Provide the [X, Y] coordinate of the cell's center where the given text is located.  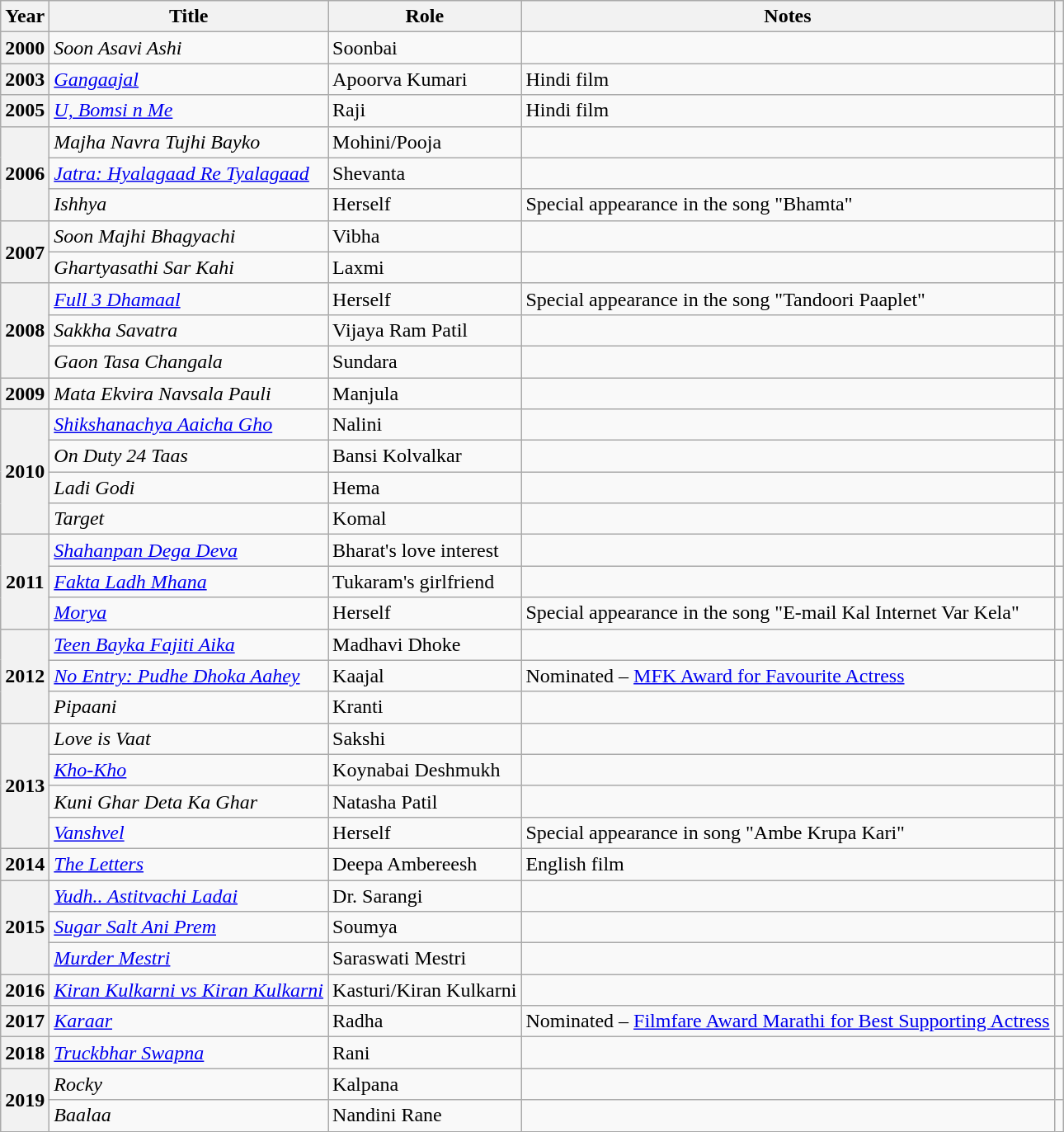
2009 [25, 394]
Kaajal [425, 676]
Kranti [425, 707]
Tukaram's girlfriend [425, 582]
Year [25, 17]
Natasha Patil [425, 801]
Role [425, 17]
Shevanta [425, 173]
Full 3 Dhamaal [189, 299]
Koynabai Deshmukh [425, 770]
Kho-Kho [189, 770]
Sakkha Savatra [189, 330]
Nalini [425, 425]
U, Bomsi n Me [189, 111]
Vijaya Ram Patil [425, 330]
2019 [25, 1100]
Special appearance in song "Ambe Krupa Kari" [788, 832]
2015 [25, 927]
2003 [25, 79]
Jatra: Hyalagaad Re Tyalagaad [189, 173]
Sakshi [425, 738]
On Duty 24 Taas [189, 456]
Mata Ekvira Navsala Pauli [189, 394]
Fakta Ladh Mhana [189, 582]
Bharat's love interest [425, 550]
Teen Bayka Fajiti Aika [189, 644]
Dr. Sarangi [425, 895]
Morya [189, 613]
Mohini/Pooja [425, 142]
2012 [25, 676]
Special appearance in the song "Bhamta" [788, 205]
Soon Asavi Ashi [189, 48]
2007 [25, 252]
Nominated – Filmfare Award Marathi for Best Supporting Actress [788, 1021]
Kuni Ghar Deta Ka Ghar [189, 801]
2013 [25, 785]
Nandini Rane [425, 1115]
Komal [425, 519]
Baalaa [189, 1115]
The Letters [189, 864]
Kalpana [425, 1084]
Pipaani [189, 707]
Rani [425, 1053]
Shikshanachya Aaicha Gho [189, 425]
Special appearance in the song "Tandoori Paaplet" [788, 299]
2006 [25, 173]
Title [189, 17]
Shahanpan Dega Deva [189, 550]
2018 [25, 1053]
2010 [25, 472]
Saraswati Mestri [425, 959]
Yudh.. Astitvachi Ladai [189, 895]
Karaar [189, 1021]
Kiran Kulkarni vs Kiran Kulkarni [189, 990]
Deepa Ambereesh [425, 864]
Love is Vaat [189, 738]
Hema [425, 488]
Ladi Godi [189, 488]
2005 [25, 111]
Bansi Kolvalkar [425, 456]
Gaon Tasa Changala [189, 361]
Soon Majhi Bhagyachi [189, 236]
Vibha [425, 236]
Ishhya [189, 205]
2017 [25, 1021]
Manjula [425, 394]
Notes [788, 17]
Kasturi/Kiran Kulkarni [425, 990]
Apoorva Kumari [425, 79]
Special appearance in the song "E-mail Kal Internet Var Kela" [788, 613]
2014 [25, 864]
Soumya [425, 927]
Rocky [189, 1084]
Madhavi Dhoke [425, 644]
Murder Mestri [189, 959]
Laxmi [425, 267]
Gangaajal [189, 79]
Nominated – MFK Award for Favourite Actress [788, 676]
No Entry: Pudhe Dhoka Aahey [189, 676]
2016 [25, 990]
Target [189, 519]
2011 [25, 582]
Sundara [425, 361]
Truckbhar Swapna [189, 1053]
Raji [425, 111]
Soonbai [425, 48]
2008 [25, 330]
2000 [25, 48]
English film [788, 864]
Vanshvel [189, 832]
Sugar Salt Ani Prem [189, 927]
Majha Navra Tujhi Bayko [189, 142]
Radha [425, 1021]
Ghartyasathi Sar Kahi [189, 267]
